Scan for the cell matching the given text and deliver its [x, y] coordinate at center. 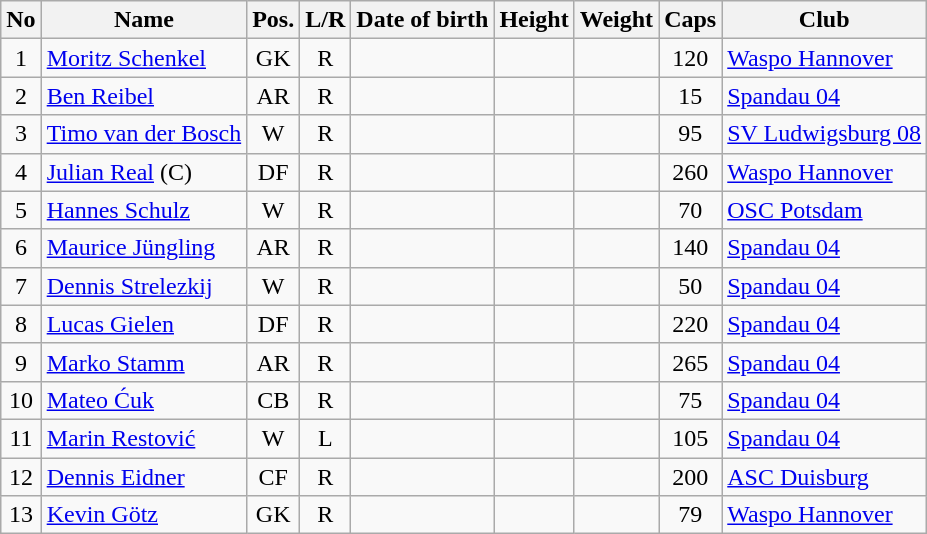
9 [21, 362]
Hannes Schulz [144, 210]
No [21, 20]
140 [690, 248]
ASC Duisburg [824, 477]
L [326, 438]
Ben Reibel [144, 96]
3 [21, 134]
95 [690, 134]
SV Ludwigsburg 08 [824, 134]
CF [274, 477]
200 [690, 477]
70 [690, 210]
Dennis Strelezkij [144, 286]
CB [274, 400]
79 [690, 515]
265 [690, 362]
Dennis Eidner [144, 477]
Julian Real (C) [144, 172]
6 [21, 248]
12 [21, 477]
Pos. [274, 20]
10 [21, 400]
L/R [326, 20]
Kevin Götz [144, 515]
Weight [616, 20]
Lucas Gielen [144, 324]
11 [21, 438]
50 [690, 286]
Date of birth [422, 20]
OSC Potsdam [824, 210]
Mateo Ćuk [144, 400]
13 [21, 515]
105 [690, 438]
Club [824, 20]
8 [21, 324]
Marin Restović [144, 438]
260 [690, 172]
5 [21, 210]
15 [690, 96]
2 [21, 96]
Moritz Schenkel [144, 58]
1 [21, 58]
Timo van der Bosch [144, 134]
120 [690, 58]
7 [21, 286]
Caps [690, 20]
220 [690, 324]
Maurice Jüngling [144, 248]
75 [690, 400]
Name [144, 20]
Marko Stamm [144, 362]
Height [534, 20]
4 [21, 172]
